Scan for the cell matching the given text and deliver its [X, Y] coordinate at center. 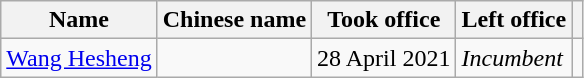
Wang Hesheng [79, 58]
Incumbent [514, 58]
Took office [384, 20]
Name [79, 20]
Left office [514, 20]
Chinese name [234, 20]
28 April 2021 [384, 58]
